Return the (x, y) coordinate for the center point of the cell that contains the specified text.  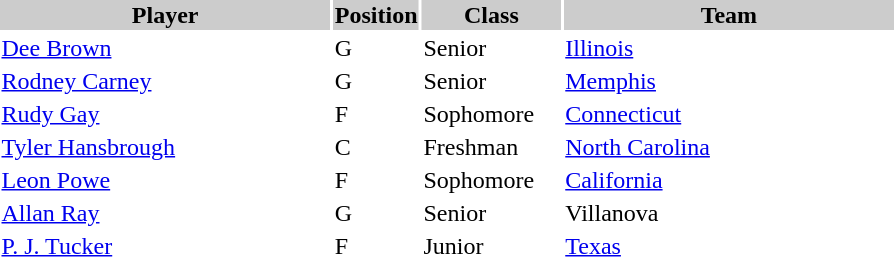
California (729, 180)
Dee Brown (165, 48)
Allan Ray (165, 213)
Freshman (492, 147)
Leon Powe (165, 180)
Rudy Gay (165, 114)
Position (376, 15)
North Carolina (729, 147)
Memphis (729, 81)
Class (492, 15)
Player (165, 15)
Rodney Carney (165, 81)
Tyler Hansbrough (165, 147)
C (376, 147)
Villanova (729, 213)
Team (729, 15)
Illinois (729, 48)
Connecticut (729, 114)
